Find where the given text appears and provide that cell's center as (x, y) coordinate. 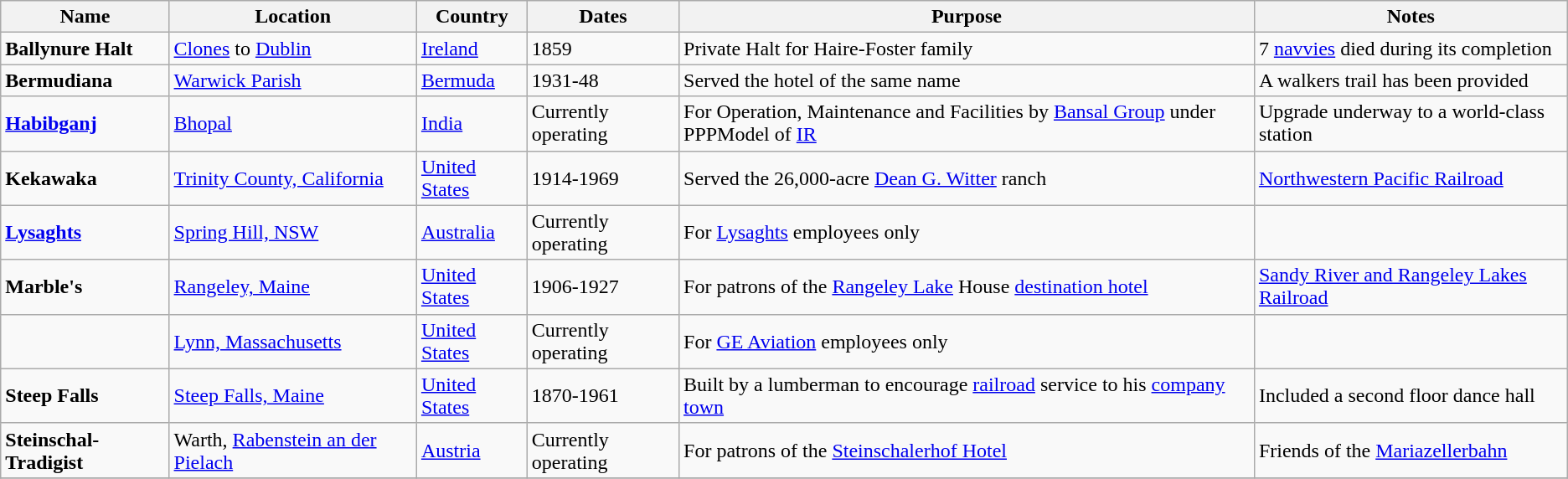
Bhopal (293, 124)
1870-1961 (603, 395)
India (472, 124)
7 navvies died during its completion (1411, 49)
Country (472, 17)
Ireland (472, 49)
Spring Hill, NSW (293, 233)
Name (85, 17)
Private Halt for Haire-Foster family (967, 49)
For patrons of the Steinschalerhof Hotel (967, 451)
Rangeley, Maine (293, 286)
Austria (472, 451)
Kekawaka (85, 178)
A walkers trail has been provided (1411, 80)
For Lysaghts employees only (967, 233)
Sandy River and Rangeley Lakes Railroad (1411, 286)
Built by a lumberman to encourage railroad service to his company town (967, 395)
Steep Falls (85, 395)
Notes (1411, 17)
Location (293, 17)
Bermudiana (85, 80)
Warwick Parish (293, 80)
1859 (603, 49)
Included a second floor dance hall (1411, 395)
Served the 26,000-acre Dean G. Witter ranch (967, 178)
For GE Aviation employees only (967, 342)
1931-48 (603, 80)
Trinity County, California (293, 178)
Lysaghts (85, 233)
Habibganj (85, 124)
Clones to Dublin (293, 49)
Australia (472, 233)
Northwestern Pacific Railroad (1411, 178)
1906-1927 (603, 286)
Ballynure Halt (85, 49)
Lynn, Massachusetts (293, 342)
Steep Falls, Maine (293, 395)
Served the hotel of the same name (967, 80)
Warth, Rabenstein an der Pielach (293, 451)
For Operation, Maintenance and Facilities by Bansal Group under PPPModel of IR (967, 124)
Bermuda (472, 80)
Marble's (85, 286)
Dates (603, 17)
For patrons of the Rangeley Lake House destination hotel (967, 286)
Upgrade underway to a world-class station (1411, 124)
1914-1969 (603, 178)
Friends of the Mariazellerbahn (1411, 451)
Purpose (967, 17)
Steinschal-Tradigist (85, 451)
